Pinpoint the cell where the given text exists, returning its [x, y] midpoint coordinate. 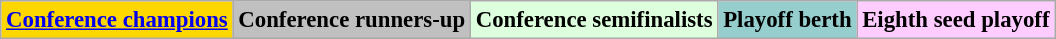
Conference runners-up [352, 20]
Eighth seed playoff [956, 20]
Conference semifinalists [594, 20]
Conference champions [117, 20]
Playoff berth [788, 20]
